Return (X, Y) of the center of cell containing provided text 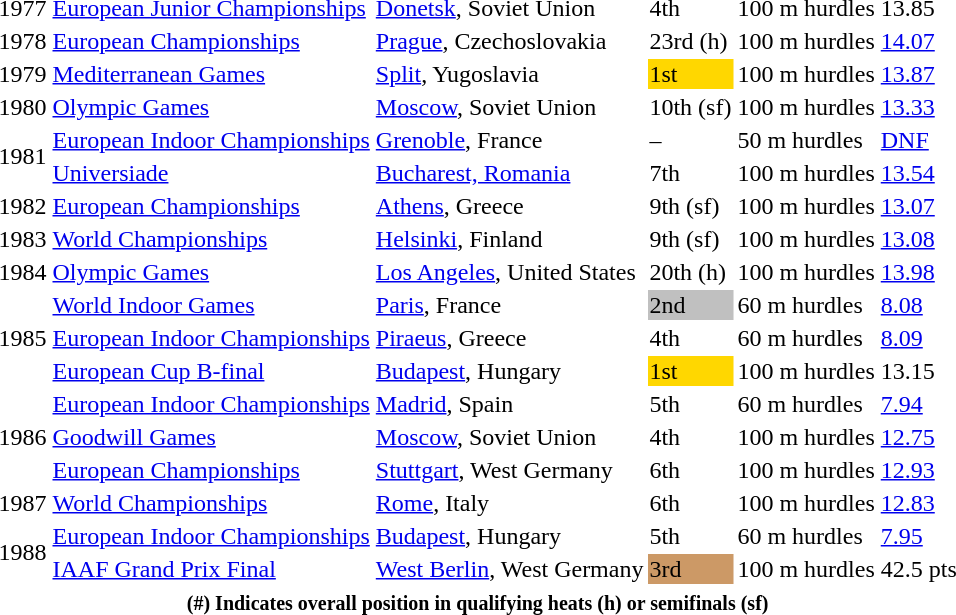
Universiade (211, 173)
7th (690, 173)
Los Angeles, United States (510, 272)
Madrid, Spain (510, 404)
Split, Yugoslavia (510, 74)
50 m hurdles (806, 140)
Bucharest, Romania (510, 173)
Grenoble, France (510, 140)
Athens, Greece (510, 206)
2nd (690, 305)
Piraeus, Greece (510, 338)
Mediterranean Games (211, 74)
10th (sf) (690, 107)
Paris, France (510, 305)
– (690, 140)
West Berlin, West Germany (510, 569)
20th (h) (690, 272)
Stuttgart, West Germany (510, 470)
3rd (690, 569)
IAAF Grand Prix Final (211, 569)
Rome, Italy (510, 503)
Goodwill Games (211, 437)
23rd (h) (690, 41)
Helsinki, Finland (510, 239)
Prague, Czechoslovakia (510, 41)
European Cup B-final (211, 371)
World Indoor Games (211, 305)
